Locate the cell with the specified text and output its [X, Y] center coordinate. 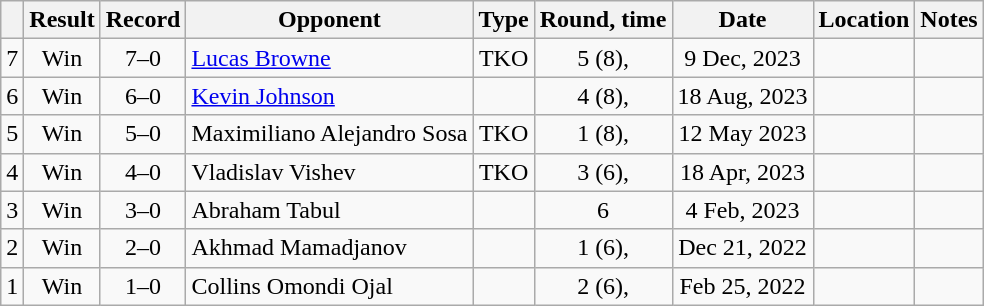
Vladislav Vishev [330, 172]
Abraham Tabul [330, 210]
3 (6), [603, 172]
7 [12, 58]
2 [12, 248]
7–0 [143, 58]
3–0 [143, 210]
5 [12, 134]
12 May 2023 [742, 134]
6–0 [143, 96]
3 [12, 210]
Opponent [330, 20]
Result [62, 20]
4 Feb, 2023 [742, 210]
1–0 [143, 286]
Feb 25, 2022 [742, 286]
4 [12, 172]
4–0 [143, 172]
5 (8), [603, 58]
2–0 [143, 248]
1 (6), [603, 248]
18 Aug, 2023 [742, 96]
Dec 21, 2022 [742, 248]
Kevin Johnson [330, 96]
Date [742, 20]
Akhmad Mamadjanov [330, 248]
Notes [949, 20]
Collins Omondi Ojal [330, 286]
Lucas Browne [330, 58]
Record [143, 20]
Location [864, 20]
5–0 [143, 134]
Maximiliano Alejandro Sosa [330, 134]
1 (8), [603, 134]
1 [12, 286]
4 (8), [603, 96]
Type [504, 20]
2 (6), [603, 286]
18 Apr, 2023 [742, 172]
Round, time [603, 20]
9 Dec, 2023 [742, 58]
